Determine the [x, y] coordinate at the center of the cell enclosing the given text.  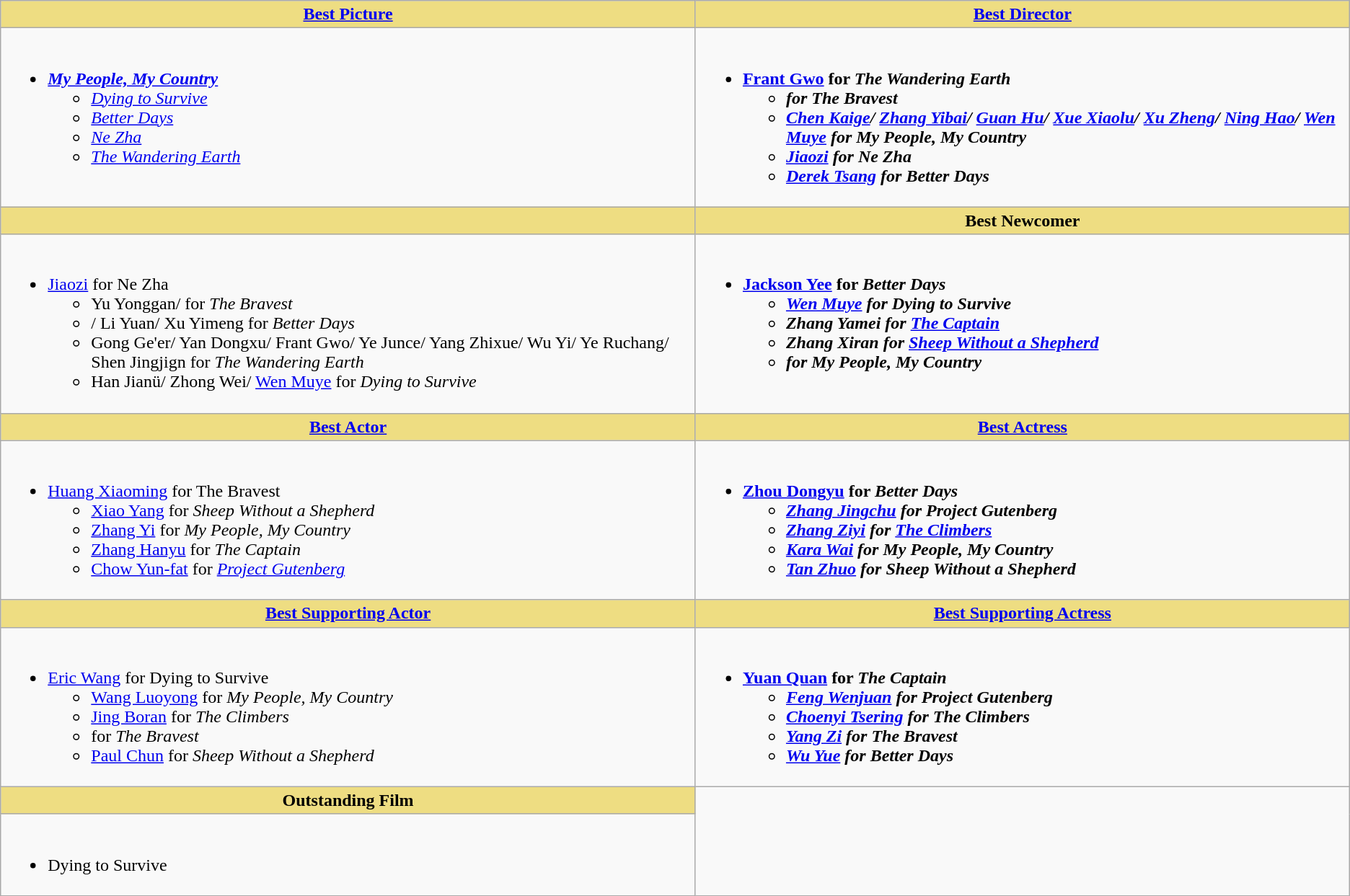
Jackson Yee for Better DaysWen Muye for Dying to SurviveZhang Yamei for The CaptainZhang Xiran for Sheep Without a Shepherdfor My People, My Country [1023, 324]
My People, My CountryDying to SurviveBetter DaysNe ZhaThe Wandering Earth [348, 117]
Dying to Survive [348, 855]
Outstanding Film [348, 800]
Best Director [1023, 14]
Best Newcomer [1023, 221]
Best Supporting Actress [1023, 613]
Best Picture [348, 14]
Best Actor [348, 427]
Yuan Quan for The CaptainFeng Wenjuan for Project GutenbergChoenyi Tsering for The ClimbersYang Zi for The BravestWu Yue for Better Days [1023, 706]
Eric Wang for Dying to SurviveWang Luoyong for My People, My CountryJing Boran for The Climbers for The BravestPaul Chun for Sheep Without a Shepherd [348, 706]
Best Actress [1023, 427]
Best Supporting Actor [348, 613]
